Locate the cell with the specified text and output its [x, y] center coordinate. 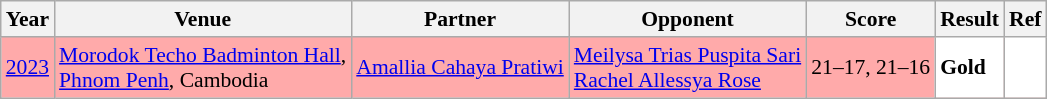
Partner [460, 19]
Gold [970, 68]
Ref [1025, 19]
21–17, 21–16 [870, 68]
Morodok Techo Badminton Hall,Phnom Penh, Cambodia [202, 68]
2023 [28, 68]
Opponent [688, 19]
Score [870, 19]
Result [970, 19]
Meilysa Trias Puspita Sari Rachel Allessya Rose [688, 68]
Amallia Cahaya Pratiwi [460, 68]
Venue [202, 19]
Year [28, 19]
